Find where the given text appears and provide that cell's center as [X, Y] coordinate. 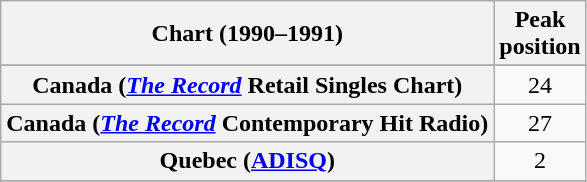
Canada (The Record Retail Singles Chart) [248, 85]
Quebec (ADISQ) [248, 161]
24 [540, 85]
Peakposition [540, 34]
2 [540, 161]
Chart (1990–1991) [248, 34]
Canada (The Record Contemporary Hit Radio) [248, 123]
27 [540, 123]
